Provide the (X, Y) coordinate of the cell's center where the given text is located.  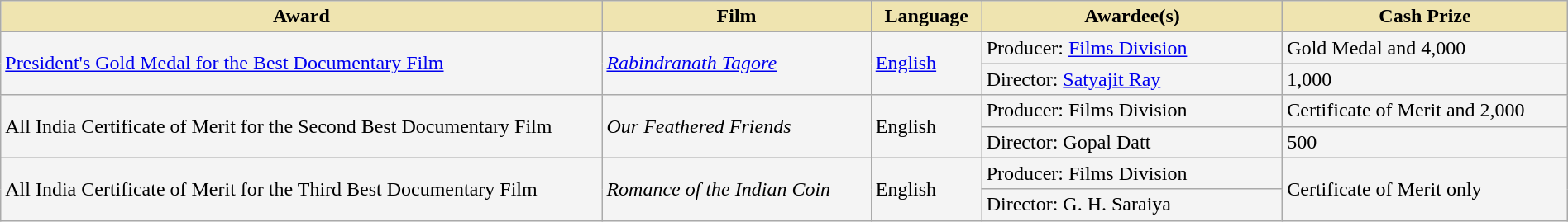
All India Certificate of Merit for the Third Best Documentary Film (301, 189)
Certificate of Merit and 2,000 (1425, 111)
Award (301, 17)
1,000 (1425, 79)
Certificate of Merit only (1425, 189)
Rabindranath Tagore (736, 64)
Director: G. H. Saraiya (1132, 205)
President's Gold Medal for the Best Documentary Film (301, 64)
Film (736, 17)
500 (1425, 142)
Language (926, 17)
Our Feathered Friends (736, 126)
Director: Gopal Datt (1132, 142)
Gold Medal and 4,000 (1425, 48)
All India Certificate of Merit for the Second Best Documentary Film (301, 126)
Awardee(s) (1132, 17)
Cash Prize (1425, 17)
Director: Satyajit Ray (1132, 79)
Romance of the Indian Coin (736, 189)
